Find where the given text appears and provide that cell's center as [X, Y] coordinate. 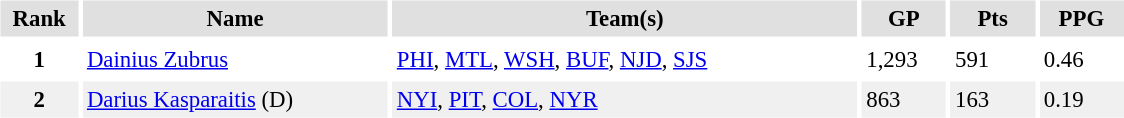
2 [38, 100]
1 [38, 59]
PHI, MTL, WSH, BUF, NJD, SJS [624, 59]
Team(s) [624, 18]
NYI, PIT, COL, NYR [624, 100]
GP [904, 18]
Name [234, 18]
Rank [38, 18]
591 [993, 59]
Darius Kasparaitis (D) [234, 100]
163 [993, 100]
0.46 [1081, 59]
863 [904, 100]
0.19 [1081, 100]
PPG [1081, 18]
Pts [993, 18]
Dainius Zubrus [234, 59]
1,293 [904, 59]
